Pinpoint the cell where the given text exists, returning its [x, y] midpoint coordinate. 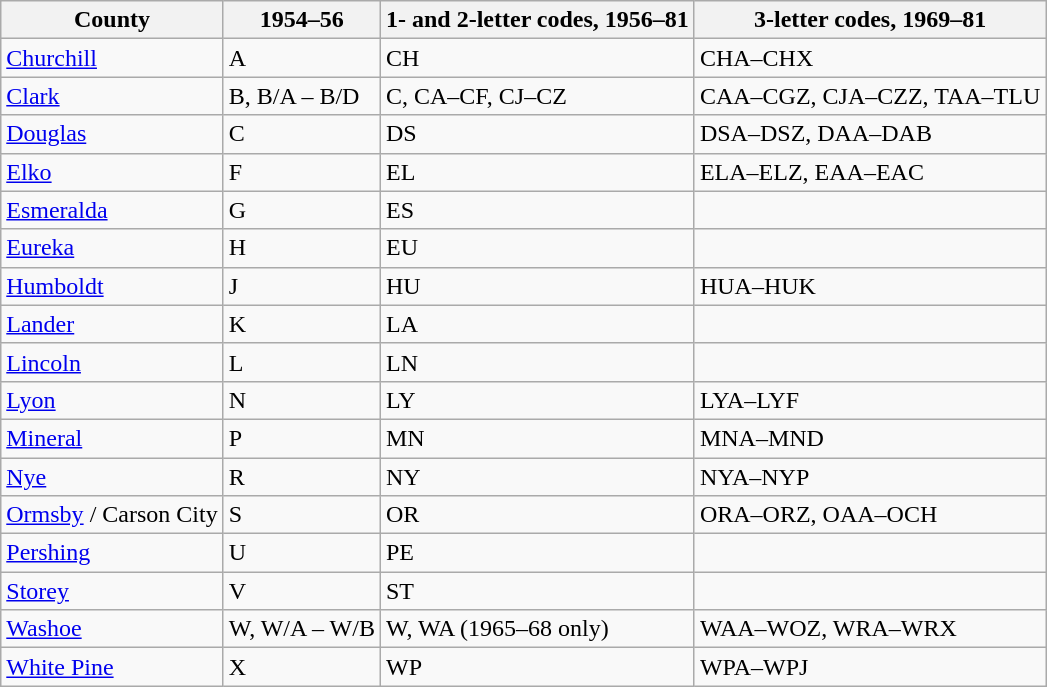
DSA–DSZ, DAA–DAB [870, 134]
H [302, 248]
LN [537, 362]
Ormsby / Carson City [112, 515]
White Pine [112, 667]
K [302, 324]
HU [537, 286]
A [302, 58]
OR [537, 515]
Lincoln [112, 362]
G [302, 210]
NY [537, 477]
Storey [112, 591]
HUA–HUK [870, 286]
Humboldt [112, 286]
LYA–LYF [870, 400]
ORA–ORZ, OAA–OCH [870, 515]
W, WA (1965–68 only) [537, 629]
WP [537, 667]
EU [537, 248]
NYA–NYP [870, 477]
Churchill [112, 58]
CAA–CGZ, CJA–CZZ, TAA–TLU [870, 96]
Elko [112, 172]
ST [537, 591]
WAA–WOZ, WRA–WRX [870, 629]
DS [537, 134]
LY [537, 400]
Lander [112, 324]
CH [537, 58]
F [302, 172]
P [302, 438]
N [302, 400]
Lyon [112, 400]
3-letter codes, 1969–81 [870, 20]
Washoe [112, 629]
Mineral [112, 438]
Clark [112, 96]
Esmeralda [112, 210]
V [302, 591]
Douglas [112, 134]
L [302, 362]
1954–56 [302, 20]
Nye [112, 477]
PE [537, 553]
EL [537, 172]
S [302, 515]
MN [537, 438]
U [302, 553]
CHA–CHX [870, 58]
MNA–MND [870, 438]
Pershing [112, 553]
X [302, 667]
R [302, 477]
LA [537, 324]
County [112, 20]
ELA–ELZ, EAA–EAC [870, 172]
W, W/A – W/B [302, 629]
ES [537, 210]
WPA–WPJ [870, 667]
Eureka [112, 248]
C [302, 134]
C, CA–CF, CJ–CZ [537, 96]
1- and 2-letter codes, 1956–81 [537, 20]
J [302, 286]
B, B/A – B/D [302, 96]
